Return [x, y] of the center of cell containing provided text 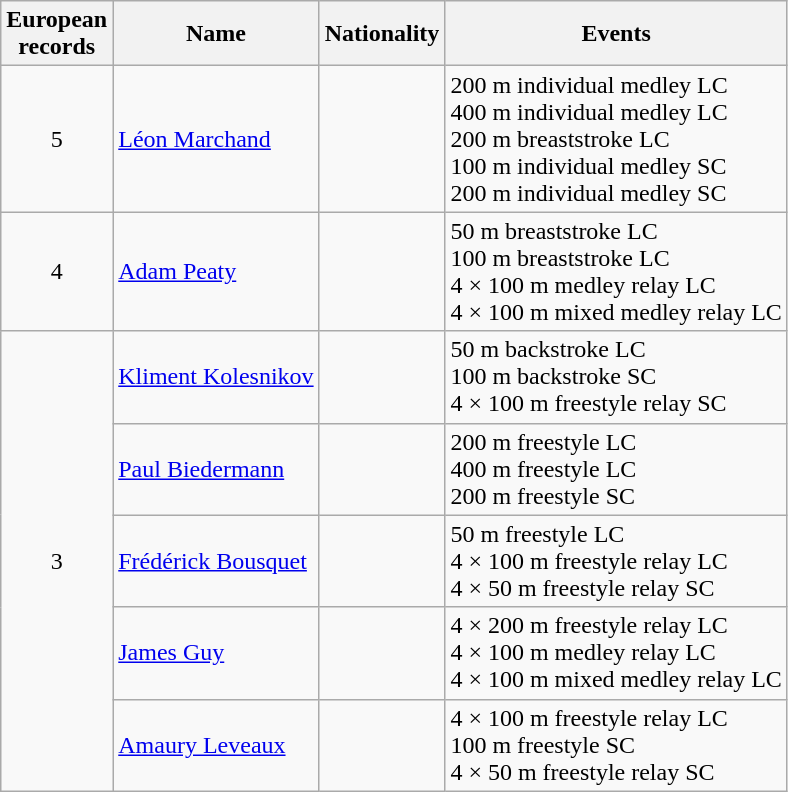
50 m freestyle LC4 × 100 m freestyle relay LC4 × 50 m freestyle relay SC [616, 561]
Léon Marchand [216, 139]
Frédérick Bousquet [216, 561]
Nationality [382, 34]
50 m backstroke LC100 m backstroke SC4 × 100 m freestyle relay SC [616, 377]
3 [57, 561]
5 [57, 139]
European records [57, 34]
Adam Peaty [216, 272]
50 m breaststroke LC100 m breaststroke LC4 × 100 m medley relay LC4 × 100 m mixed medley relay LC [616, 272]
4 [57, 272]
Paul Biedermann [216, 469]
Amaury Leveaux [216, 745]
Kliment Kolesnikov [216, 377]
4 × 200 m freestyle relay LC4 × 100 m medley relay LC4 × 100 m mixed medley relay LC [616, 653]
Name [216, 34]
James Guy [216, 653]
200 m freestyle LC400 m freestyle LC200 m freestyle SC [616, 469]
Events [616, 34]
4 × 100 m freestyle relay LC100 m freestyle SC4 × 50 m freestyle relay SC [616, 745]
200 m individual medley LC400 m individual medley LC200 m breaststroke LC100 m individual medley SC200 m individual medley SC [616, 139]
